Output the (x, y) coordinate of the center of the cell containing the given text.  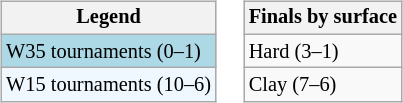
Hard (3–1) (323, 51)
Legend (108, 18)
W15 tournaments (10–6) (108, 85)
W35 tournaments (0–1) (108, 51)
Finals by surface (323, 18)
Clay (7–6) (323, 85)
